Provide the [X, Y] coordinate of the cell's center where the given text is located.  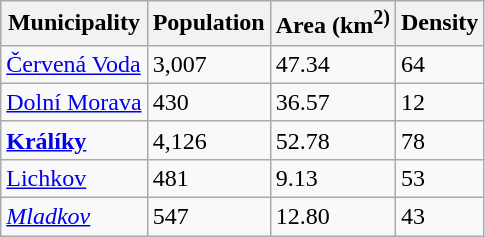
12 [439, 102]
Population [208, 24]
36.57 [332, 102]
12.80 [332, 217]
Dolní Morava [74, 102]
Area (km2) [332, 24]
52.78 [332, 140]
Králíky [74, 140]
53 [439, 178]
47.34 [332, 64]
3,007 [208, 64]
481 [208, 178]
4,126 [208, 140]
43 [439, 217]
Density [439, 24]
Municipality [74, 24]
430 [208, 102]
Červená Voda [74, 64]
Lichkov [74, 178]
78 [439, 140]
Mladkov [74, 217]
64 [439, 64]
547 [208, 217]
9.13 [332, 178]
